Output the (X, Y) coordinate of the center of the cell containing the given text.  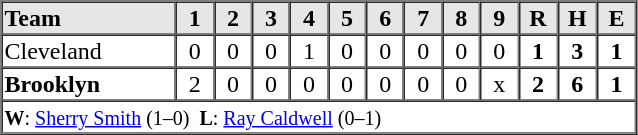
W: Sherry Smith (1–0) L: Ray Caldwell (0–1) (319, 116)
x (499, 84)
Cleveland (89, 50)
7 (423, 18)
9 (499, 18)
4 (309, 18)
Team (89, 18)
Brooklyn (89, 84)
8 (461, 18)
H (578, 18)
5 (347, 18)
R (538, 18)
E (616, 18)
